Identify which cell holds the provided text, then report its [X, Y] central coordinate. 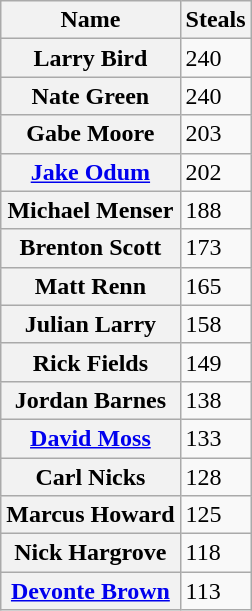
202 [216, 172]
Matt Renn [90, 286]
Brenton Scott [90, 248]
Larry Bird [90, 58]
David Moss [90, 438]
125 [216, 515]
118 [216, 553]
Carl Nicks [90, 477]
165 [216, 286]
Julian Larry [90, 324]
Devonte Brown [90, 591]
Rick Fields [90, 362]
Nate Green [90, 96]
Nick Hargrove [90, 553]
173 [216, 248]
128 [216, 477]
Jordan Barnes [90, 400]
Gabe Moore [90, 134]
Jake Odum [90, 172]
Name [90, 20]
Marcus Howard [90, 515]
138 [216, 400]
203 [216, 134]
158 [216, 324]
188 [216, 210]
133 [216, 438]
Michael Menser [90, 210]
Steals [216, 20]
149 [216, 362]
113 [216, 591]
